Output the [x, y] coordinate of the center of the cell containing the given text.  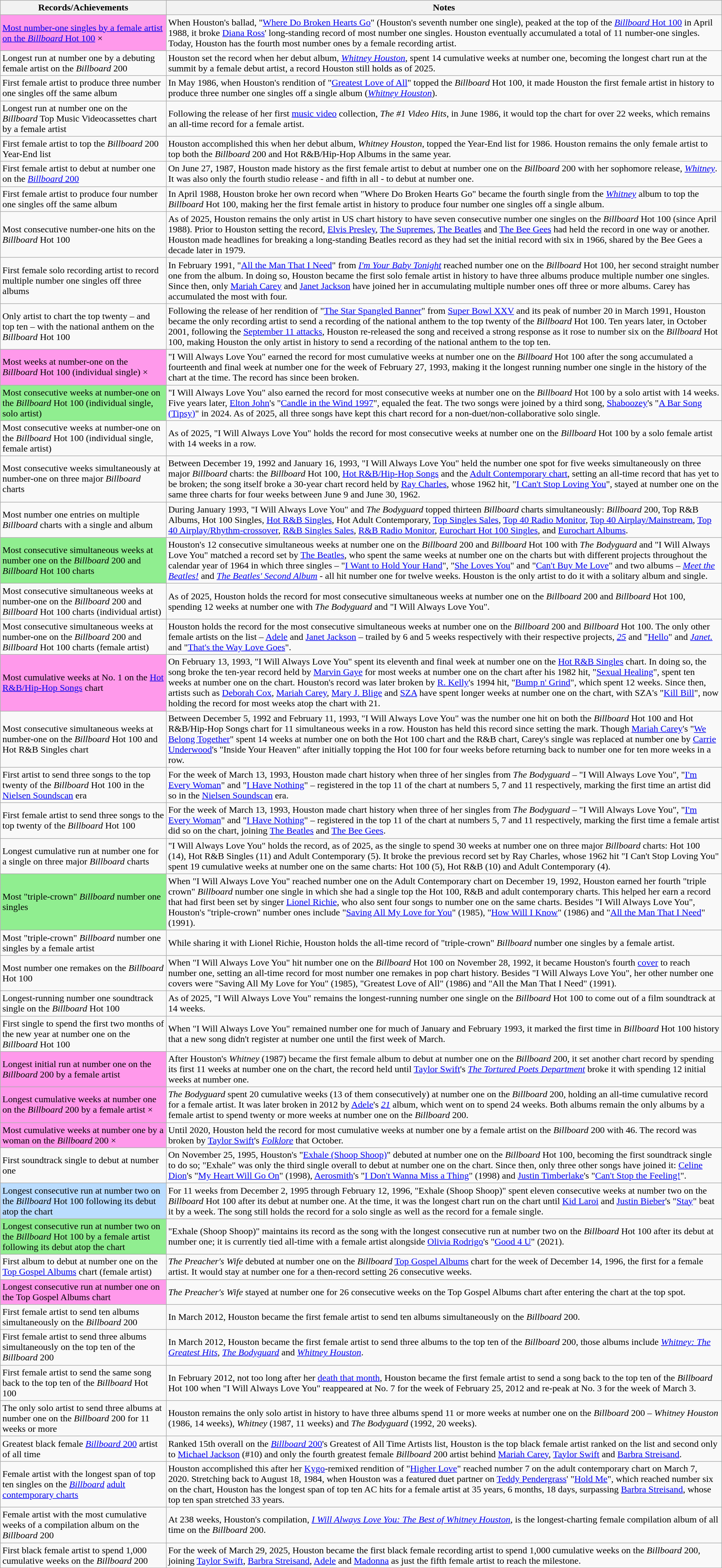
Female artist with the most cumulative weeks of a compilation album on the Billboard 200 [83, 1525]
Longest consecutive run at number two on the Billboard Hot 100 following its debut atop the chart [83, 1201]
First soundtrack single to debut at number one [83, 1165]
Most consecutive simultaneous weeks at number-one on the Billboard Hot 100 and Hot R&B Singles chart [83, 739]
First female artist to send three songs to the top twenty of the Billboard Hot 100 [83, 820]
Most consecutive weeks at number-one on the Billboard Hot 100 (individual single, female artist) [83, 438]
In March 2012, Houston became the first female artist to send ten albums simultaneously on the Billboard 200. [444, 1317]
First female artist to produce three number one singles off the same album [83, 88]
Female artist with the longest span of top ten singles on the Billboard adult contemporary charts [83, 1484]
Longest cumulative weeks at number one on the Billboard 200 by a female artist × [83, 1105]
First female artist to send three albums simultaneously on the top ten of the Billboard 200 [83, 1347]
Longest run at number one on the Billboard Top Music Videocassettes chart by a female artist [83, 118]
Longest run at number one by a debuting female artist on the Billboard 200 [83, 63]
Longest-running number one soundtrack single on the Billboard Hot 100 [83, 1003]
First album to debut at number one on the Top Gospel Albums chart (female artist) [83, 1267]
First black female artist to spend 1,000 cumulative weeks on the Billboard 200 [83, 1555]
Most number one remakes on the Billboard Hot 100 [83, 973]
Greatest black female Billboard 200 artist of all time [83, 1449]
Most consecutive simultaneous weeks at number-one on the Billboard 200 and Billboard Hot 100 charts (female artist) [83, 637]
Most "triple-crown" Billboard number one singles [83, 902]
Most number-one singles by a female artist on the Billboard Hot 100 × [83, 33]
Most "triple-crown" Billboard number one singles by a female artist [83, 942]
First female artist to produce four number one singles off the same album [83, 199]
First female artist to top the Billboard 200 Year-End list [83, 149]
Longest consecutive run at number two on the Billboard Hot 100 by a female artist following its debut atop the chart [83, 1236]
First female artist to send ten albums simultaneously on the Billboard 200 [83, 1317]
Most cumulative weeks at number one by a woman on the Billboard 200 × [83, 1135]
Most consecutive weeks at number-one on the Billboard Hot 100 (individual single, solo artist) [83, 403]
Longest consecutive run at number one on the Top Gospel Albums chart [83, 1292]
First female solo recording artist to record multiple number one singles off three albums [83, 280]
First female artist to send the same song back to the top ten of the Billboard Hot 100 [83, 1383]
First single to spend the first two months of the new year at number one on the Billboard Hot 100 [83, 1033]
While sharing it with Lionel Richie, Houston holds the all-time record of "triple-crown" Billboard number one singles by a female artist. [444, 942]
Most cumulative weeks at No. 1 on the Hot R&B/Hip-Hop Songs chart [83, 683]
First female artist to debut at number one on the Billboard 200 [83, 174]
Most consecutive number-one hits on the Billboard Hot 100 [83, 235]
Most weeks at number-one on the Billboard Hot 100 (individual single) × [83, 367]
The only solo artist to send three albums at number one on the Billboard 200 for 11 weeks or more [83, 1418]
Longest cumulative run at number one for a single on three major Billboard charts [83, 856]
Only artist to chart the top twenty – and top ten – with the national anthem on the Billboard Hot 100 [83, 326]
Most consecutive weeks simultaneously at number-one on three major Billboard charts [83, 479]
Records/Achievements [83, 8]
Most consecutive simultaneous weeks at number one on the Billboard 200 and Billboard Hot 100 charts [83, 560]
Most consecutive simultaneous weeks at number-one on the Billboard 200 and Billboard Hot 100 charts (individual artist) [83, 601]
Most number one entries on multiple Billboard charts with a single and album [83, 520]
First artist to send three songs to the top twenty of the Billboard Hot 100 in the Nielsen Soundscan era [83, 785]
The Preacher's Wife stayed at number one for 26 consecutive weeks on the Top Gospel Albums chart after entering the chart at the top spot. [444, 1292]
Longest initial run at number one on the Billboard 200 by a female artist [83, 1069]
Notes [444, 8]
